Find where the given text appears and provide that cell's center as (x, y) coordinate. 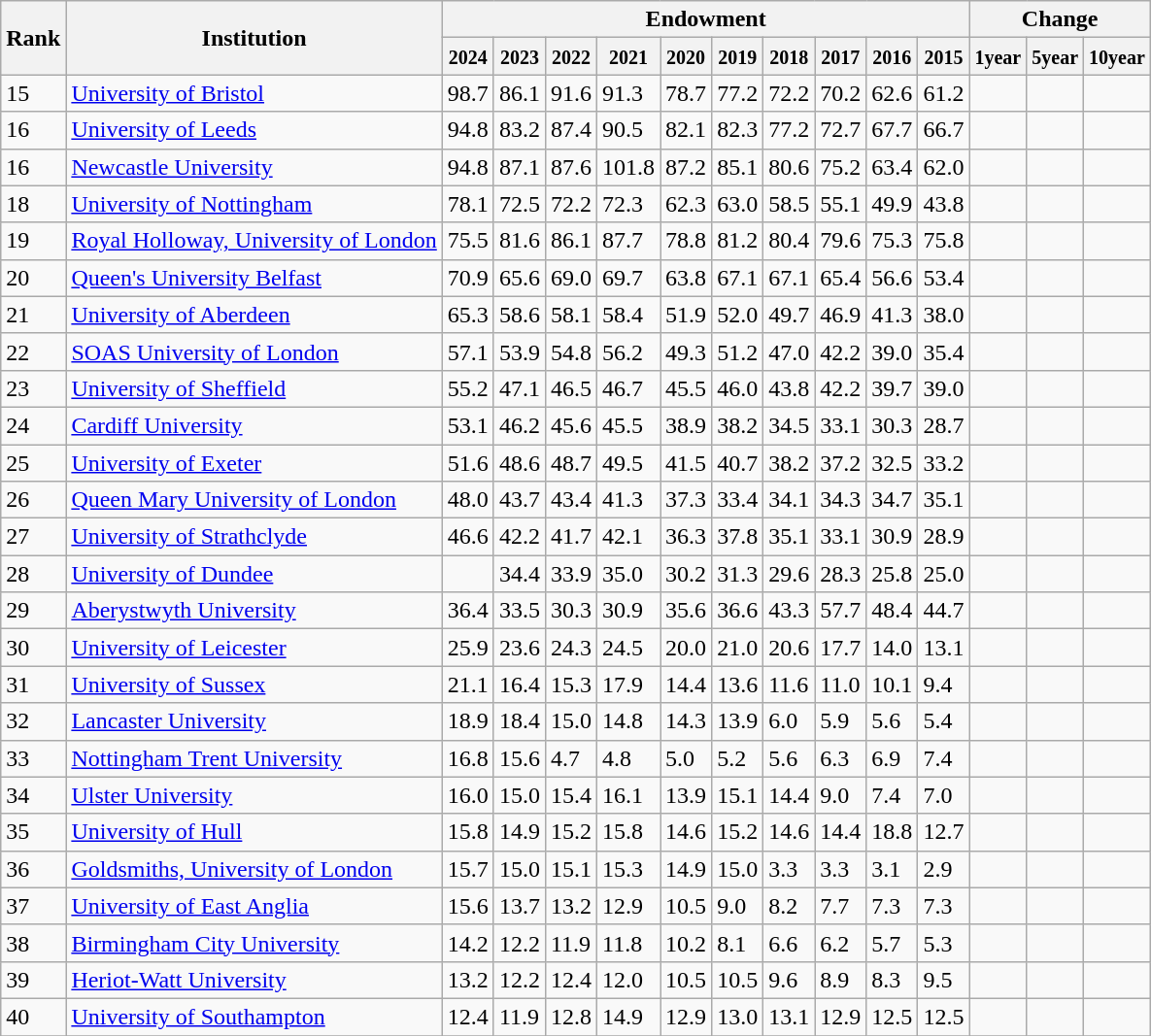
8.9 (841, 980)
65.3 (468, 315)
14.2 (468, 943)
University of Dundee (254, 574)
53.4 (944, 278)
24.5 (629, 648)
48.7 (571, 463)
8.3 (892, 980)
University of Sheffield (254, 388)
70.2 (841, 93)
15.7 (468, 869)
37.3 (686, 500)
91.3 (629, 93)
49.7 (789, 315)
Goldsmiths, University of London (254, 869)
58.1 (571, 315)
2021 (629, 56)
48.0 (468, 500)
12.7 (944, 832)
47.0 (789, 351)
87.7 (629, 241)
5.9 (841, 721)
35.4 (944, 351)
63.0 (738, 204)
51.9 (686, 315)
19 (33, 241)
46.2 (519, 425)
University of Exeter (254, 463)
46.5 (571, 388)
2019 (738, 56)
5.2 (738, 758)
Endowment (705, 19)
72.5 (519, 204)
17.9 (629, 685)
5.0 (686, 758)
13.7 (519, 906)
44.7 (944, 611)
5.4 (944, 721)
87.6 (571, 167)
14.0 (892, 648)
5year (1055, 56)
36.4 (468, 611)
49.9 (892, 204)
55.1 (841, 204)
78.8 (686, 241)
81.6 (519, 241)
Change (1060, 19)
18.9 (468, 721)
56.2 (629, 351)
34 (33, 795)
65.4 (841, 278)
18.4 (519, 721)
87.4 (571, 130)
48.4 (892, 611)
46.7 (629, 388)
27 (33, 537)
62.6 (892, 93)
3.1 (892, 869)
38.0 (944, 315)
20.6 (789, 648)
25.0 (944, 574)
87.2 (686, 167)
21 (33, 315)
16.8 (468, 758)
33.2 (944, 463)
35.6 (686, 611)
5.7 (892, 943)
Queen's University Belfast (254, 278)
26 (33, 500)
9.4 (944, 685)
42.1 (629, 537)
6.0 (789, 721)
82.1 (686, 130)
51.2 (738, 351)
University of East Anglia (254, 906)
University of Strathclyde (254, 537)
22 (33, 351)
36.6 (738, 611)
28 (33, 574)
52.0 (738, 315)
SOAS University of London (254, 351)
83.2 (519, 130)
10.1 (892, 685)
University of Nottingham (254, 204)
46.0 (738, 388)
14.3 (686, 721)
20 (33, 278)
49.5 (629, 463)
41.7 (571, 537)
58.6 (519, 315)
38 (33, 943)
University of Aberdeen (254, 315)
11.8 (629, 943)
8.1 (738, 943)
2023 (519, 56)
46.6 (468, 537)
5.3 (944, 943)
54.8 (571, 351)
37 (33, 906)
30.2 (686, 574)
10.2 (686, 943)
Royal Holloway, University of London (254, 241)
Ulster University (254, 795)
39 (33, 980)
34.4 (519, 574)
16.4 (519, 685)
34.5 (789, 425)
20.0 (686, 648)
37.8 (738, 537)
31.3 (738, 574)
57.7 (841, 611)
91.6 (571, 93)
75.5 (468, 241)
43.3 (789, 611)
33.9 (571, 574)
2015 (944, 56)
6.9 (892, 758)
4.8 (629, 758)
6.2 (841, 943)
43.4 (571, 500)
79.6 (841, 241)
17.7 (841, 648)
38.9 (686, 425)
7.7 (841, 906)
25 (33, 463)
9.6 (789, 980)
16.0 (468, 795)
11.0 (841, 685)
57.1 (468, 351)
48.6 (519, 463)
Cardiff University (254, 425)
Rank (33, 38)
40 (33, 1017)
2017 (841, 56)
40.7 (738, 463)
7.0 (944, 795)
87.1 (519, 167)
72.3 (629, 204)
82.3 (738, 130)
13.6 (738, 685)
Institution (254, 38)
63.8 (686, 278)
67.7 (892, 130)
80.4 (789, 241)
34.1 (789, 500)
University of Leicester (254, 648)
35.0 (629, 574)
Lancaster University (254, 721)
28.3 (841, 574)
12.0 (629, 980)
15.4 (571, 795)
34.3 (841, 500)
24 (33, 425)
29.6 (789, 574)
10year (1117, 56)
49.3 (686, 351)
55.2 (468, 388)
75.8 (944, 241)
25.9 (468, 648)
23.6 (519, 648)
75.3 (892, 241)
61.2 (944, 93)
62.3 (686, 204)
8.2 (789, 906)
62.0 (944, 167)
53.9 (519, 351)
15 (33, 93)
58.4 (629, 315)
35 (33, 832)
28.7 (944, 425)
University of Leeds (254, 130)
90.5 (629, 130)
6.6 (789, 943)
78.1 (468, 204)
65.6 (519, 278)
78.7 (686, 93)
69.7 (629, 278)
33 (33, 758)
University of Hull (254, 832)
33.5 (519, 611)
36.3 (686, 537)
69.0 (571, 278)
39.7 (892, 388)
1year (999, 56)
56.6 (892, 278)
Heriot-Watt University (254, 980)
Birmingham City University (254, 943)
11.6 (789, 685)
18.8 (892, 832)
2024 (468, 56)
18 (33, 204)
36 (33, 869)
29 (33, 611)
45.6 (571, 425)
9.5 (944, 980)
University of Bristol (254, 93)
53.1 (468, 425)
34.7 (892, 500)
Queen Mary University of London (254, 500)
21.1 (468, 685)
72.7 (841, 130)
2.9 (944, 869)
43.7 (519, 500)
98.7 (468, 93)
University of Southampton (254, 1017)
13.0 (738, 1017)
2022 (571, 56)
2020 (686, 56)
Aberystwyth University (254, 611)
33.4 (738, 500)
2018 (789, 56)
6.3 (841, 758)
32.5 (892, 463)
University of Sussex (254, 685)
85.1 (738, 167)
12.8 (571, 1017)
Nottingham Trent University (254, 758)
25.8 (892, 574)
66.7 (944, 130)
24.3 (571, 648)
63.4 (892, 167)
58.5 (789, 204)
28.9 (944, 537)
32 (33, 721)
30 (33, 648)
75.2 (841, 167)
101.8 (629, 167)
80.6 (789, 167)
70.9 (468, 278)
23 (33, 388)
41.5 (686, 463)
Newcastle University (254, 167)
16.1 (629, 795)
47.1 (519, 388)
2016 (892, 56)
51.6 (468, 463)
14.8 (629, 721)
46.9 (841, 315)
4.7 (571, 758)
21.0 (738, 648)
37.2 (841, 463)
31 (33, 685)
81.2 (738, 241)
